Extract the (x, y) coordinate from the center of the cell holding the provided text.  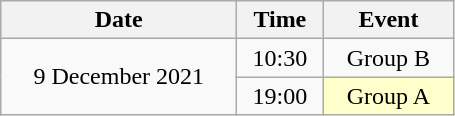
Group B (388, 58)
Event (388, 20)
Group A (388, 96)
Time (280, 20)
Date (119, 20)
9 December 2021 (119, 77)
10:30 (280, 58)
19:00 (280, 96)
